Pinpoint the cell where the given text exists, returning its [X, Y] midpoint coordinate. 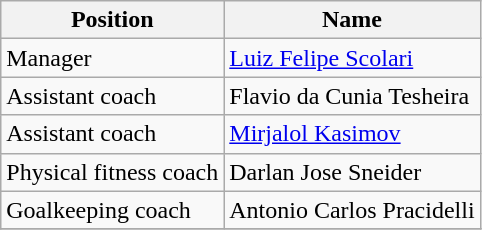
Name [352, 20]
Darlan Jose Sneider [352, 172]
Goalkeeping coach [112, 210]
Physical fitness coach [112, 172]
Position [112, 20]
Luiz Felipe Scolari [352, 58]
Flavio da Cunia Tesheira [352, 96]
Antonio Carlos Pracidelli [352, 210]
Mirjalol Kasimov [352, 134]
Manager [112, 58]
